Find where the given text appears and provide that cell's center as [X, Y] coordinate. 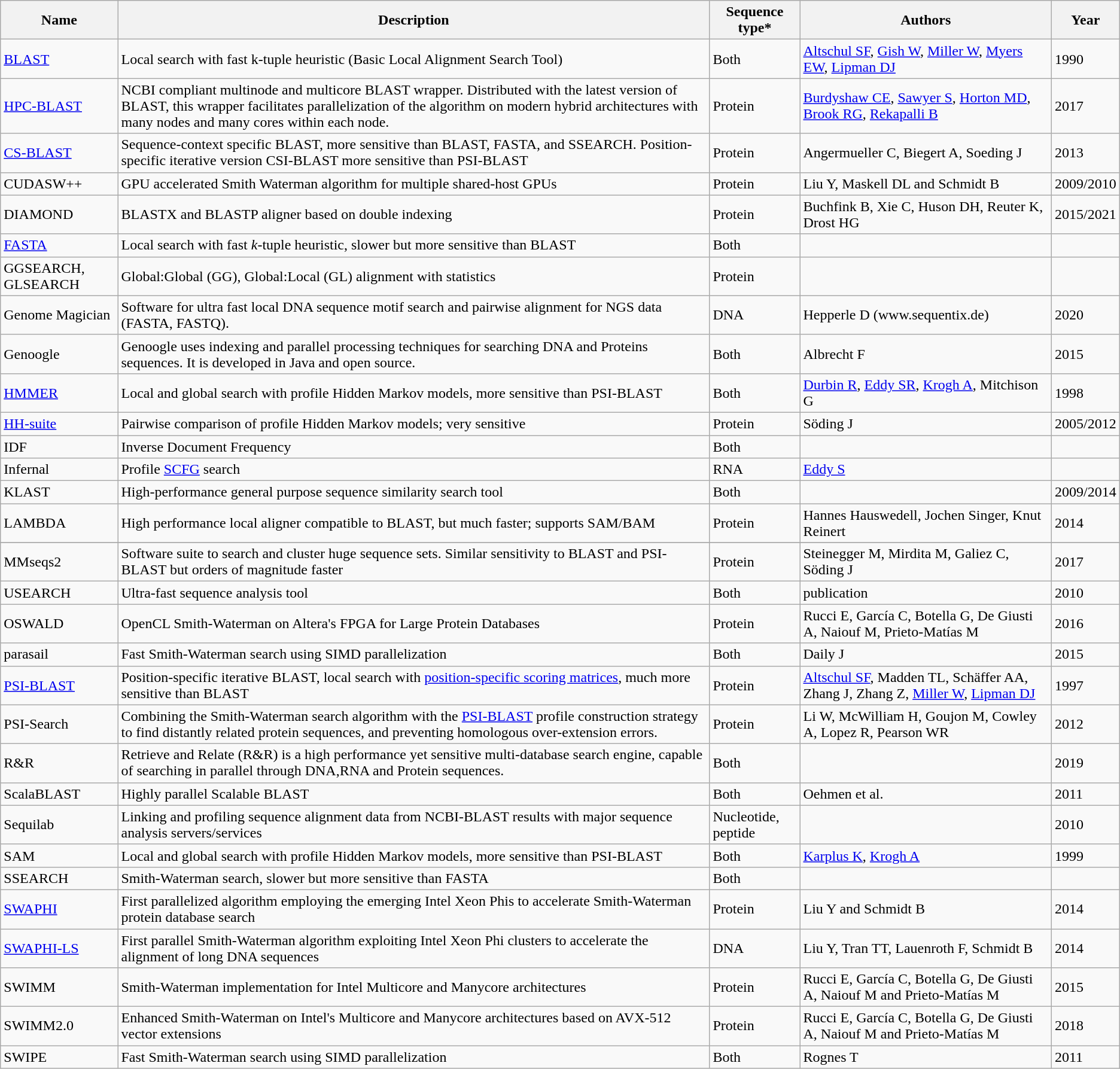
Steinegger M, Mirdita M, Galiez C, Söding J [926, 562]
CS-BLAST [59, 153]
FASTA [59, 245]
2012 [1085, 724]
Local search with fast k-tuple heuristic, slower but more sensitive than BLAST [414, 245]
1990 [1085, 59]
RNA [755, 470]
SWAPHI-LS [59, 948]
2009/2014 [1085, 492]
Altschul SF, Madden TL, Schäffer AA, Zhang J, Zhang Z, Miller W, Lipman DJ [926, 686]
Karplus K, Krogh A [926, 855]
2016 [1085, 623]
PSI-BLAST [59, 686]
OpenCL Smith-Waterman on Altera's FPGA for Large Protein Databases [414, 623]
Liu Y, Maskell DL and Schmidt B [926, 184]
Hannes Hauswedell, Jochen Singer, Knut Reinert [926, 523]
Sequence type* [755, 20]
publication [926, 593]
2013 [1085, 153]
Sequilab [59, 824]
Smith-Waterman implementation for Intel Multicore and Manycore architectures [414, 987]
Liu Y, Tran TT, Lauenroth F, Schmidt B [926, 948]
Position-specific iterative BLAST, local search with position-specific scoring matrices, much more sensitive than BLAST [414, 686]
Buchfink B, Xie C, Huson DH, Reuter K, Drost HG [926, 214]
Description [414, 20]
Software for ultra fast local DNA sequence motif search and pairwise alignment for NGS data (FASTA, FASTQ). [414, 315]
2019 [1085, 763]
HMMER [59, 392]
SSEARCH [59, 878]
Local search with fast k-tuple heuristic (Basic Local Alignment Search Tool) [414, 59]
Smith-Waterman search, slower but more sensitive than FASTA [414, 878]
Burdyshaw CE, Sawyer S, Horton MD, Brook RG, Rekapalli B [926, 106]
Ultra-fast sequence analysis tool [414, 593]
1998 [1085, 392]
Inverse Document Frequency [414, 447]
USEARCH [59, 593]
Enhanced Smith-Waterman on Intel's Multicore and Manycore architectures based on AVX-512 vector extensions [414, 1027]
Eddy S [926, 470]
SWIMM [59, 987]
Highly parallel Scalable BLAST [414, 794]
2009/2010 [1085, 184]
SWAPHI [59, 909]
Year [1085, 20]
Rognes T [926, 1057]
Nucleotide, peptide [755, 824]
Infernal [59, 470]
1999 [1085, 855]
Pairwise comparison of profile Hidden Markov models; very sensitive [414, 424]
SWIPE [59, 1057]
HPC-BLAST [59, 106]
Angermueller C, Biegert A, Soeding J [926, 153]
SWIMM2.0 [59, 1027]
IDF [59, 447]
ScalaBLAST [59, 794]
Söding J [926, 424]
KLAST [59, 492]
Software suite to search and cluster huge sequence sets. Similar sensitivity to BLAST and PSI-BLAST but orders of magnitude faster [414, 562]
Oehmen et al. [926, 794]
First parallelized algorithm employing the emerging Intel Xeon Phis to accelerate Smith-Waterman protein database search [414, 909]
High-performance general purpose sequence similarity search tool [414, 492]
HH-suite [59, 424]
Hepperle D (www.sequentix.de) [926, 315]
LAMBDA [59, 523]
CUDASW++ [59, 184]
PSI-Search [59, 724]
Li W, McWilliam H, Goujon M, Cowley A, Lopez R, Pearson WR [926, 724]
MMseqs2 [59, 562]
OSWALD [59, 623]
Authors [926, 20]
Profile SCFG search [414, 470]
Name [59, 20]
First parallel Smith-Waterman algorithm exploiting Intel Xeon Phi clusters to accelerate the alignment of long DNA sequences [414, 948]
2005/2012 [1085, 424]
Liu Y and Schmidt B [926, 909]
DIAMOND [59, 214]
parasail [59, 654]
Daily J [926, 654]
R&R [59, 763]
2020 [1085, 315]
Durbin R, Eddy SR, Krogh A, Mitchison G [926, 392]
Rucci E, García C, Botella G, De Giusti A, Naiouf M, Prieto-Matías M [926, 623]
GPU accelerated Smith Waterman algorithm for multiple shared-host GPUs [414, 184]
Genoogle [59, 354]
High performance local aligner compatible to BLAST, but much faster; supports SAM/BAM [414, 523]
Genoogle uses indexing and parallel processing techniques for searching DNA and Proteins sequences. It is developed in Java and open source. [414, 354]
SAM [59, 855]
GGSEARCH, GLSEARCH [59, 276]
Altschul SF, Gish W, Miller W, Myers EW, Lipman DJ [926, 59]
2015/2021 [1085, 214]
1997 [1085, 686]
BLAST [59, 59]
2018 [1085, 1027]
Genome Magician [59, 315]
Global:Global (GG), Global:Local (GL) alignment with statistics [414, 276]
Albrecht F [926, 354]
Linking and profiling sequence alignment data from NCBI-BLAST results with major sequence analysis servers/services [414, 824]
BLASTX and BLASTP aligner based on double indexing [414, 214]
